Return the (X, Y) coordinate for the center point of the cell that contains the specified text.  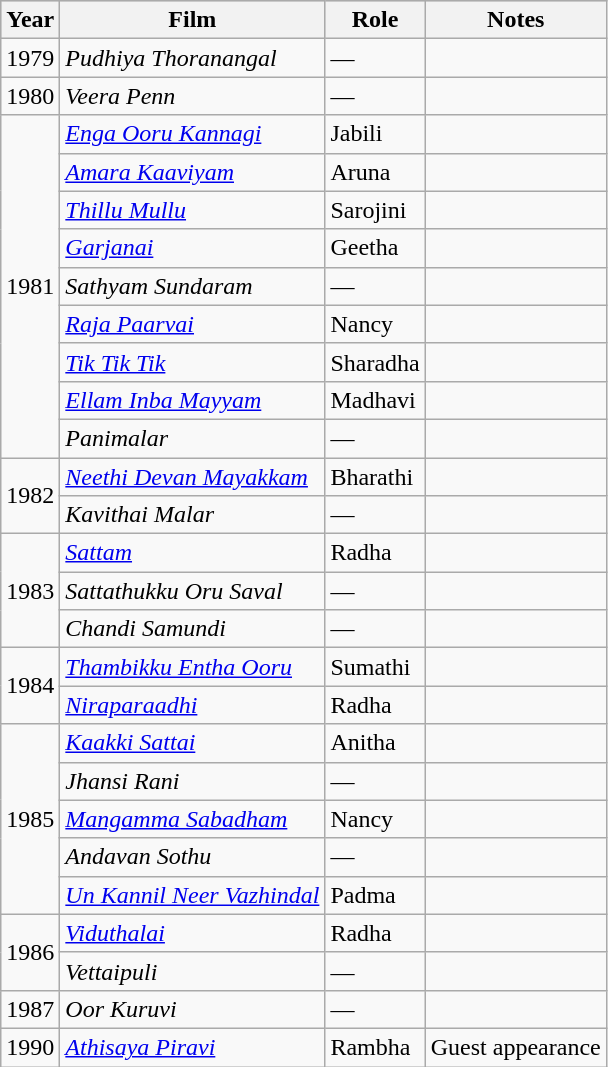
Enga Ooru Kannagi (192, 134)
Notes (516, 20)
Sumathi (375, 667)
Kaakki Sattai (192, 743)
Bharathi (375, 477)
Film (192, 20)
Kavithai Malar (192, 515)
Thambikku Entha Ooru (192, 667)
Padma (375, 895)
1983 (30, 591)
Madhavi (375, 400)
Un Kannil Neer Vazhindal (192, 895)
Pudhiya Thoranangal (192, 58)
Tik Tik Tik (192, 362)
Niraparaadhi (192, 705)
Role (375, 20)
1985 (30, 819)
1980 (30, 96)
1987 (30, 1009)
1984 (30, 686)
Sharadha (375, 362)
1981 (30, 286)
Sarojini (375, 210)
Athisaya Piravi (192, 1047)
Year (30, 20)
Chandi Samundi (192, 629)
Thillu Mullu (192, 210)
Raja Paarvai (192, 324)
Jabili (375, 134)
Viduthalai (192, 933)
Amara Kaaviyam (192, 172)
1979 (30, 58)
Rambha (375, 1047)
Mangamma Sabadham (192, 819)
Aruna (375, 172)
Guest appearance (516, 1047)
Panimalar (192, 438)
Vettaipuli (192, 971)
1986 (30, 952)
Oor Kuruvi (192, 1009)
Anitha (375, 743)
Andavan Sothu (192, 857)
Sathyam Sundaram (192, 286)
1990 (30, 1047)
Garjanai (192, 248)
Ellam Inba Mayyam (192, 400)
Geetha (375, 248)
Jhansi Rani (192, 781)
Veera Penn (192, 96)
1982 (30, 496)
Sattam (192, 553)
Sattathukku Oru Saval (192, 591)
Neethi Devan Mayakkam (192, 477)
